Find where the given text appears and provide that cell's center as (x, y) coordinate. 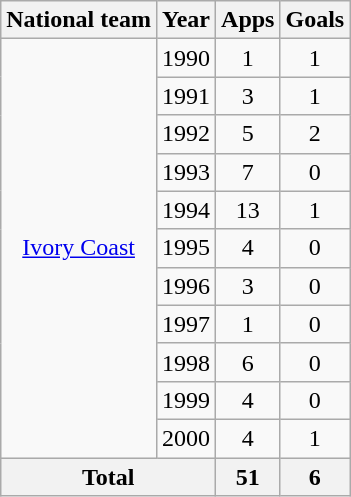
Goals (315, 20)
National team (79, 20)
1996 (186, 286)
1998 (186, 362)
1999 (186, 400)
1995 (186, 248)
Total (108, 477)
1990 (186, 58)
51 (248, 477)
5 (248, 134)
1997 (186, 324)
7 (248, 172)
2000 (186, 438)
Year (186, 20)
2 (315, 134)
1991 (186, 96)
13 (248, 210)
1994 (186, 210)
1992 (186, 134)
1993 (186, 172)
Ivory Coast (79, 248)
Apps (248, 20)
